Pinpoint the cell where the given text exists, returning its [X, Y] midpoint coordinate. 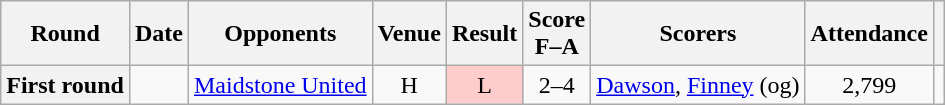
Maidstone United [280, 85]
Attendance [869, 34]
Opponents [280, 34]
2,799 [869, 85]
H [409, 85]
Dawson, Finney (og) [698, 85]
2–4 [557, 85]
Date [158, 34]
First round [66, 85]
L [484, 85]
Round [66, 34]
Venue [409, 34]
ScoreF–A [557, 34]
Scorers [698, 34]
Result [484, 34]
